Provide the [x, y] coordinate of the cell's center where the given text is located.  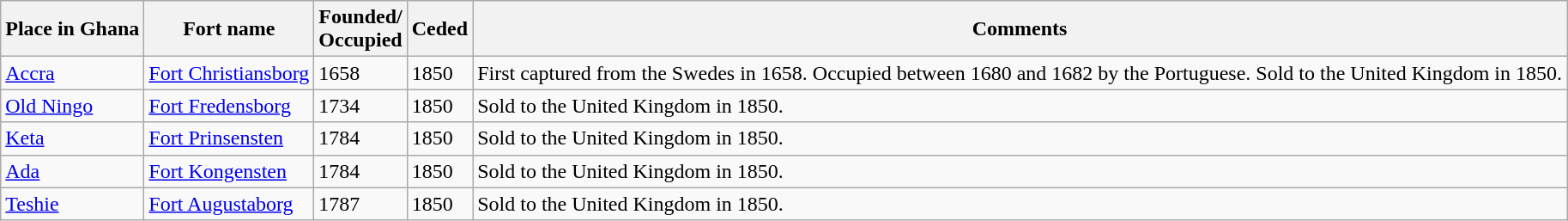
Comments [1020, 29]
Fort Christiansborg [229, 73]
Fort name [229, 29]
Fort Prinsensten [229, 138]
Accra [72, 73]
Teshie [72, 204]
Fort Fredensborg [229, 106]
1787 [360, 204]
1734 [360, 106]
Founded/Occupied [360, 29]
1658 [360, 73]
Keta [72, 138]
Ada [72, 171]
Old Ningo [72, 106]
Fort Kongensten [229, 171]
Ceded [439, 29]
Fort Augustaborg [229, 204]
First captured from the Swedes in 1658. Occupied between 1680 and 1682 by the Portuguese. Sold to the United Kingdom in 1850. [1020, 73]
Place in Ghana [72, 29]
